Search for the cell housing the specified text and yield its [x, y] center coordinate. 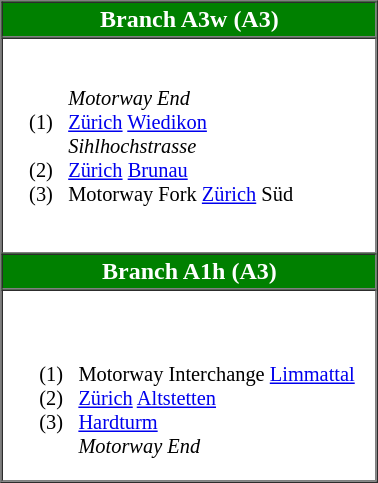
Motorway Fork Zürich Süd [180, 195]
Zürich Altstetten [216, 399]
Branch A1h (A3) [190, 272]
Hardturm [216, 423]
Motorway End (1) Zürich Wiedikon Sihlhochstrasse (2) Zürich Brunau (3) Motorway Fork Zürich Süd [190, 146]
Motorway Interchange Limmattal [216, 375]
Sihlhochstrasse [180, 147]
(1) Motorway Interchange Limmattal (2) Zürich Altstetten (3) Hardturm Motorway End [190, 386]
Zürich Brunau [180, 171]
Zürich Wiedikon [180, 123]
Branch A3w (A3) [190, 20]
